Capture the cell that displays the provided text and extract its [X, Y] central coordinate. 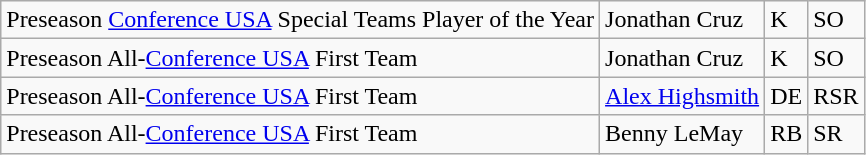
DE [786, 96]
Preseason Conference USA Special Teams Player of the Year [300, 20]
RB [786, 134]
RSR [836, 96]
Benny LeMay [682, 134]
SR [836, 134]
Alex Highsmith [682, 96]
